Find where the given text appears and provide that cell's center as (x, y) coordinate. 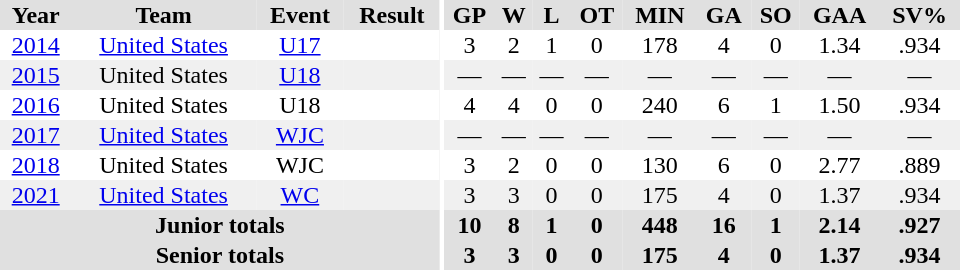
SV% (920, 15)
2.77 (840, 165)
MIN (660, 15)
Senior totals (220, 255)
.889 (920, 165)
2021 (36, 195)
1.50 (840, 105)
Result (392, 15)
GA (724, 15)
WC (300, 195)
2017 (36, 135)
Year (36, 15)
GAA (840, 15)
2014 (36, 45)
2.14 (840, 225)
U17 (300, 45)
Team (163, 15)
2016 (36, 105)
SO (776, 15)
10 (470, 225)
L (552, 15)
Event (300, 15)
2018 (36, 165)
.927 (920, 225)
16 (724, 225)
W (514, 15)
8 (514, 225)
2015 (36, 75)
1.34 (840, 45)
178 (660, 45)
240 (660, 105)
OT (596, 15)
Junior totals (220, 225)
GP (470, 15)
130 (660, 165)
448 (660, 225)
